Detect which cell encompasses the target text, then output its [X, Y] center coordinate. 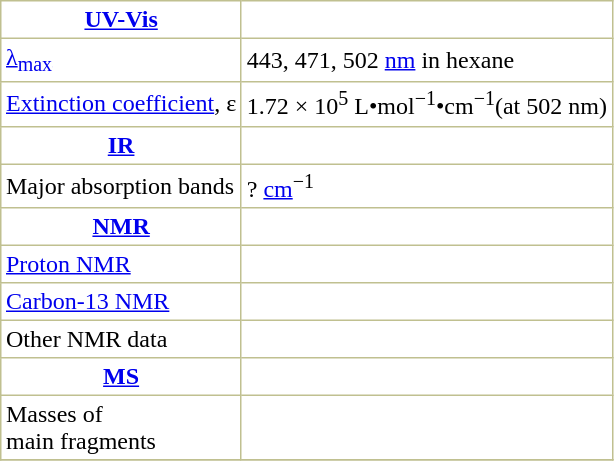
Other NMR data [122, 339]
UV-Vis [122, 20]
Extinction coefficient, ε [122, 104]
MS [122, 377]
1.72 × 105 L•mol−1•cm−1(at 502 nm) [426, 104]
Carbon-13 NMR [122, 302]
Masses of main fragments [122, 427]
λmax [122, 60]
Proton NMR [122, 264]
443, 471, 502 nm in hexane [426, 60]
NMR [122, 227]
Major absorption bands [122, 186]
? cm−1 [426, 186]
IR [122, 145]
